Capture the cell that displays the provided text and extract its (X, Y) central coordinate. 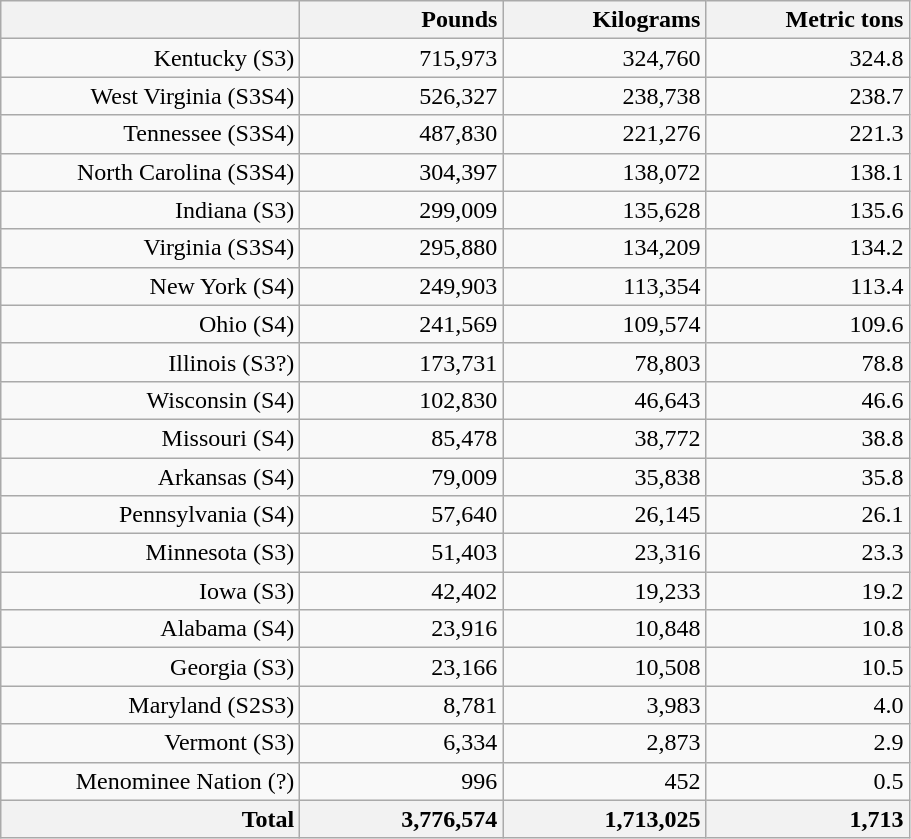
221.3 (808, 134)
102,830 (402, 400)
295,880 (402, 248)
715,973 (402, 58)
2.9 (808, 743)
452 (604, 781)
138.1 (808, 172)
38,772 (604, 438)
42,402 (402, 591)
Tennessee (S3S4) (150, 134)
135,628 (604, 210)
23,166 (402, 667)
324,760 (604, 58)
10.5 (808, 667)
324.8 (808, 58)
Arkansas (S4) (150, 477)
26.1 (808, 515)
10,848 (604, 629)
46,643 (604, 400)
West Virginia (S3S4) (150, 96)
2,873 (604, 743)
173,731 (402, 362)
Total (150, 819)
38.8 (808, 438)
3,776,574 (402, 819)
1,713 (808, 819)
78.8 (808, 362)
221,276 (604, 134)
35,838 (604, 477)
4.0 (808, 705)
134.2 (808, 248)
Vermont (S3) (150, 743)
526,327 (402, 96)
Virginia (S3S4) (150, 248)
0.5 (808, 781)
6,334 (402, 743)
Ohio (S4) (150, 324)
23.3 (808, 553)
Pennsylvania (S4) (150, 515)
249,903 (402, 286)
238.7 (808, 96)
238,738 (604, 96)
113.4 (808, 286)
10.8 (808, 629)
Maryland (S2S3) (150, 705)
Iowa (S3) (150, 591)
19,233 (604, 591)
Metric tons (808, 20)
109.6 (808, 324)
Kilograms (604, 20)
Illinois (S3?) (150, 362)
241,569 (402, 324)
23,316 (604, 553)
51,403 (402, 553)
135.6 (808, 210)
Pounds (402, 20)
23,916 (402, 629)
78,803 (604, 362)
113,354 (604, 286)
134,209 (604, 248)
3,983 (604, 705)
35.8 (808, 477)
487,830 (402, 134)
Indiana (S3) (150, 210)
304,397 (402, 172)
North Carolina (S3S4) (150, 172)
10,508 (604, 667)
Missouri (S4) (150, 438)
New York (S4) (150, 286)
996 (402, 781)
26,145 (604, 515)
79,009 (402, 477)
Wisconsin (S4) (150, 400)
19.2 (808, 591)
Alabama (S4) (150, 629)
8,781 (402, 705)
Minnesota (S3) (150, 553)
85,478 (402, 438)
46.6 (808, 400)
Menominee Nation (?) (150, 781)
1,713,025 (604, 819)
Georgia (S3) (150, 667)
57,640 (402, 515)
138,072 (604, 172)
299,009 (402, 210)
109,574 (604, 324)
Kentucky (S3) (150, 58)
